Find where the given text appears and provide that cell's center as [x, y] coordinate. 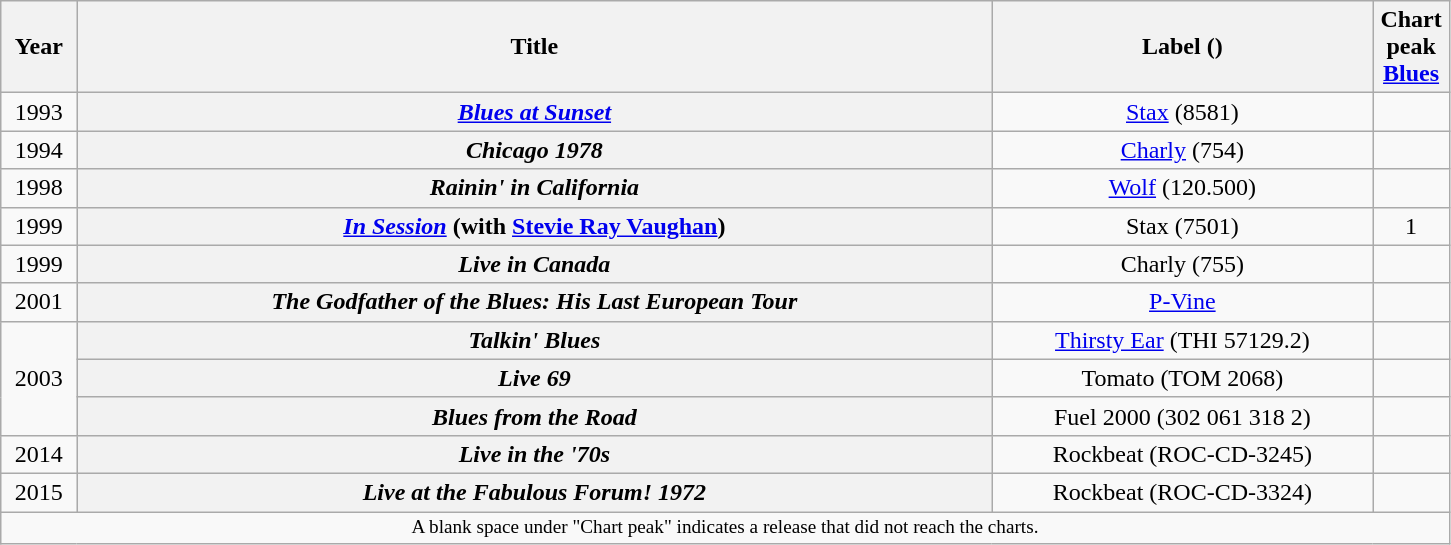
A blank space under "Chart peak" indicates a release that did not reach the charts. [725, 528]
Stax (8581) [1182, 112]
Title [534, 47]
Fuel 2000 (302 061 318 2) [1182, 416]
2014 [39, 454]
1998 [39, 188]
ChartpeakBlues [1411, 47]
Live in Canada [534, 264]
Rockbeat (ROC-CD-3324) [1182, 492]
Thirsty Ear (THI 57129.2) [1182, 340]
Charly (755) [1182, 264]
Stax (7501) [1182, 226]
Live 69 [534, 378]
Tomato (TOM 2068) [1182, 378]
P-Vine [1182, 302]
Live in the '70s [534, 454]
Charly (754) [1182, 150]
Wolf (120.500) [1182, 188]
2001 [39, 302]
Rockbeat (ROC-CD-3245) [1182, 454]
Blues from the Road [534, 416]
In Session (with Stevie Ray Vaughan) [534, 226]
Live at the Fabulous Forum! 1972 [534, 492]
2015 [39, 492]
The Godfather of the Blues: His Last European Tour [534, 302]
2003 [39, 378]
Rainin' in California [534, 188]
1994 [39, 150]
Chicago 1978 [534, 150]
1 [1411, 226]
Talkin' Blues [534, 340]
Blues at Sunset [534, 112]
Year [39, 47]
Label () [1182, 47]
1993 [39, 112]
